Pinpoint the cell where the given text exists, returning its [x, y] midpoint coordinate. 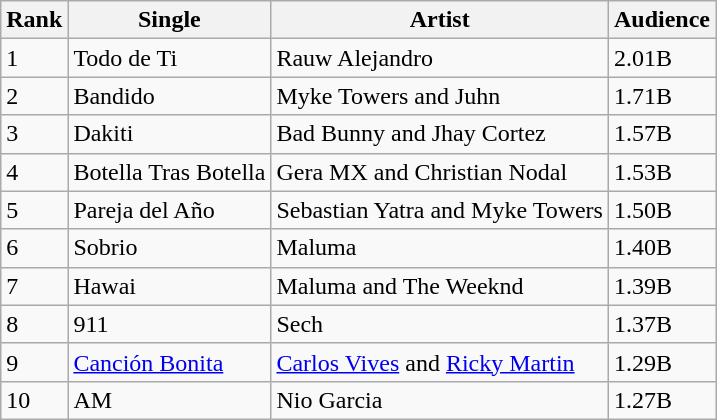
Dakiti [170, 134]
1.29B [662, 362]
Bandido [170, 96]
Sebastian Yatra and Myke Towers [440, 210]
1.39B [662, 286]
Botella Tras Botella [170, 172]
Hawai [170, 286]
Nio Garcia [440, 400]
911 [170, 324]
Rauw Alejandro [440, 58]
AM [170, 400]
1.50B [662, 210]
Canción Bonita [170, 362]
Todo de Ti [170, 58]
Carlos Vives and Ricky Martin [440, 362]
Pareja del Año [170, 210]
Single [170, 20]
Sech [440, 324]
Maluma and The Weeknd [440, 286]
3 [34, 134]
1.53B [662, 172]
4 [34, 172]
Artist [440, 20]
9 [34, 362]
7 [34, 286]
Gera MX and Christian Nodal [440, 172]
1.40B [662, 248]
Maluma [440, 248]
1.37B [662, 324]
5 [34, 210]
2.01B [662, 58]
1.71B [662, 96]
Sobrio [170, 248]
Bad Bunny and Jhay Cortez [440, 134]
1 [34, 58]
Audience [662, 20]
1.57B [662, 134]
8 [34, 324]
1.27B [662, 400]
Rank [34, 20]
Myke Towers and Juhn [440, 96]
10 [34, 400]
2 [34, 96]
6 [34, 248]
